Find where the given text appears and provide that cell's center as (x, y) coordinate. 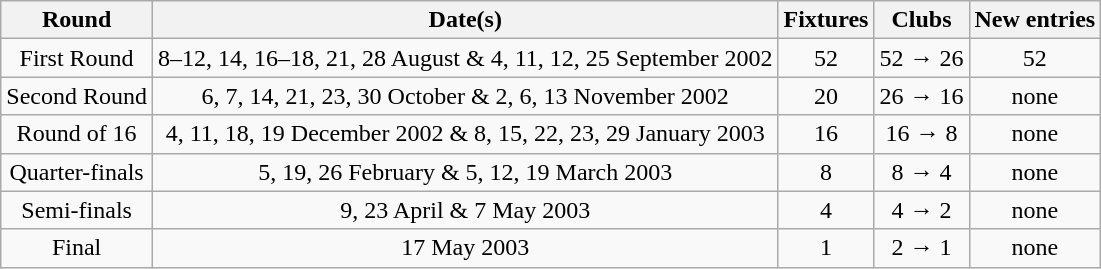
26 → 16 (922, 96)
Quarter-finals (77, 172)
6, 7, 14, 21, 23, 30 October & 2, 6, 13 November 2002 (465, 96)
First Round (77, 58)
8 (826, 172)
52 → 26 (922, 58)
4 (826, 210)
Round (77, 20)
2 → 1 (922, 248)
16 (826, 134)
4, 11, 18, 19 December 2002 & 8, 15, 22, 23, 29 January 2003 (465, 134)
4 → 2 (922, 210)
Round of 16 (77, 134)
1 (826, 248)
8 → 4 (922, 172)
20 (826, 96)
Fixtures (826, 20)
Final (77, 248)
Date(s) (465, 20)
Clubs (922, 20)
New entries (1035, 20)
5, 19, 26 February & 5, 12, 19 March 2003 (465, 172)
16 → 8 (922, 134)
Second Round (77, 96)
17 May 2003 (465, 248)
Semi-finals (77, 210)
8–12, 14, 16–18, 21, 28 August & 4, 11, 12, 25 September 2002 (465, 58)
9, 23 April & 7 May 2003 (465, 210)
